From the cell containing the given text, extract its center point as [X, Y] coordinate. 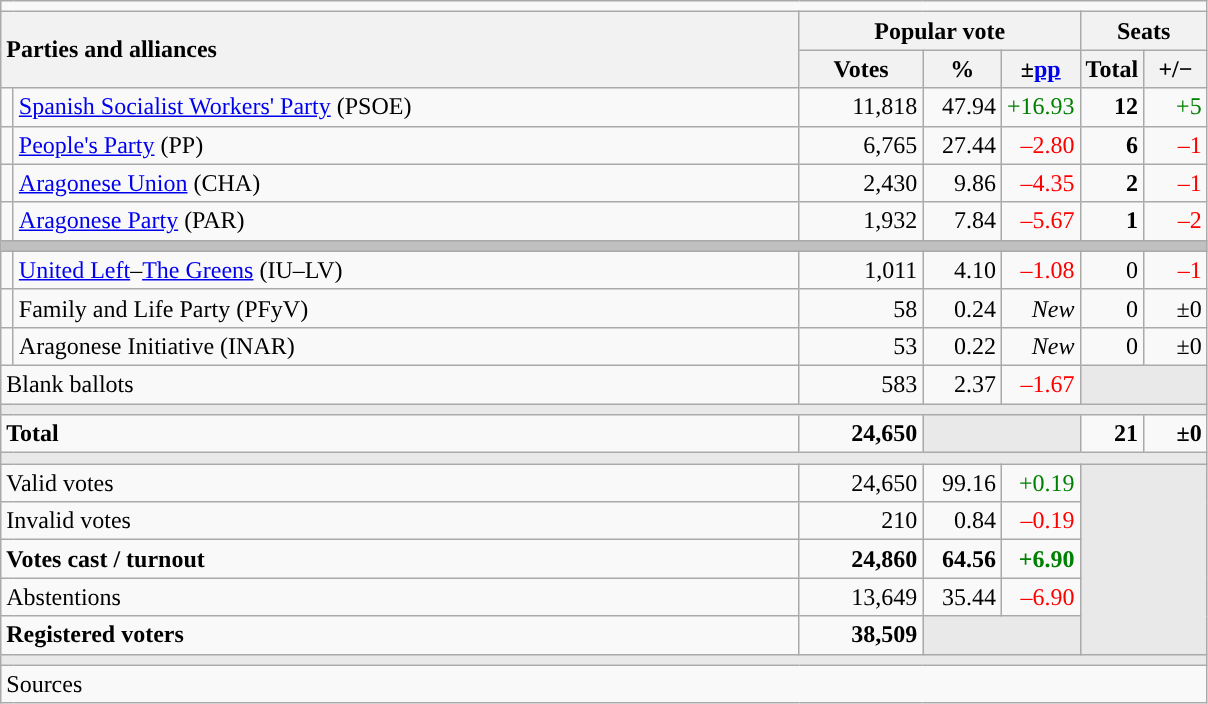
2,430 [861, 183]
21 [1112, 434]
Votes cast / turnout [400, 559]
2.37 [962, 384]
1 [1112, 221]
–1.08 [1040, 270]
2 [1112, 183]
–1.67 [1040, 384]
58 [861, 308]
99.16 [962, 483]
0.22 [962, 346]
Abstentions [400, 597]
±pp [1040, 69]
+6.90 [1040, 559]
24,860 [861, 559]
12 [1112, 107]
+/− [1176, 69]
–0.19 [1040, 521]
6,765 [861, 145]
6 [1112, 145]
27.44 [962, 145]
0.24 [962, 308]
People's Party (PP) [406, 145]
Aragonese Union (CHA) [406, 183]
Parties and alliances [400, 50]
47.94 [962, 107]
Aragonese Initiative (INAR) [406, 346]
583 [861, 384]
1,011 [861, 270]
–2 [1176, 221]
7.84 [962, 221]
+16.93 [1040, 107]
210 [861, 521]
–5.67 [1040, 221]
Invalid votes [400, 521]
Popular vote [940, 31]
–4.35 [1040, 183]
Registered voters [400, 635]
Aragonese Party (PAR) [406, 221]
United Left–The Greens (IU–LV) [406, 270]
Votes [861, 69]
Spanish Socialist Workers' Party (PSOE) [406, 107]
13,649 [861, 597]
–6.90 [1040, 597]
0.84 [962, 521]
11,818 [861, 107]
Sources [604, 684]
+0.19 [1040, 483]
35.44 [962, 597]
64.56 [962, 559]
Family and Life Party (PFyV) [406, 308]
Seats [1144, 31]
–2.80 [1040, 145]
9.86 [962, 183]
53 [861, 346]
Valid votes [400, 483]
Blank ballots [400, 384]
1,932 [861, 221]
% [962, 69]
38,509 [861, 635]
4.10 [962, 270]
+5 [1176, 107]
